Extract the [X, Y] coordinate from the center of the cell holding the provided text.  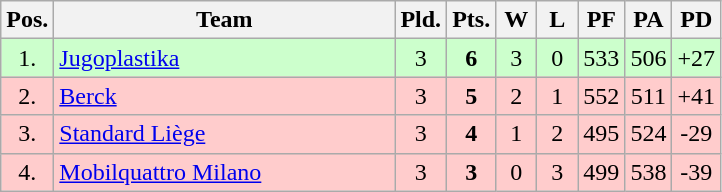
499 [602, 172]
Pld. [421, 20]
524 [648, 134]
PD [696, 20]
533 [602, 58]
Team [224, 20]
2. [28, 96]
6 [472, 58]
Berck [224, 96]
+27 [696, 58]
-29 [696, 134]
Standard Liège [224, 134]
5 [472, 96]
1. [28, 58]
4. [28, 172]
506 [648, 58]
4 [472, 134]
Jugoplastika [224, 58]
495 [602, 134]
538 [648, 172]
+41 [696, 96]
Pos. [28, 20]
Mobilquattro Milano [224, 172]
3. [28, 134]
-39 [696, 172]
Pts. [472, 20]
PF [602, 20]
552 [602, 96]
L [558, 20]
W [516, 20]
PA [648, 20]
511 [648, 96]
